Scan for the cell matching the given text and deliver its (x, y) coordinate at center. 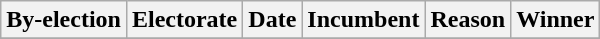
By-election (64, 20)
Electorate (184, 20)
Date (272, 20)
Incumbent (364, 20)
Winner (556, 20)
Reason (468, 20)
